Return the (x, y) coordinate for the center point of the cell that contains the specified text.  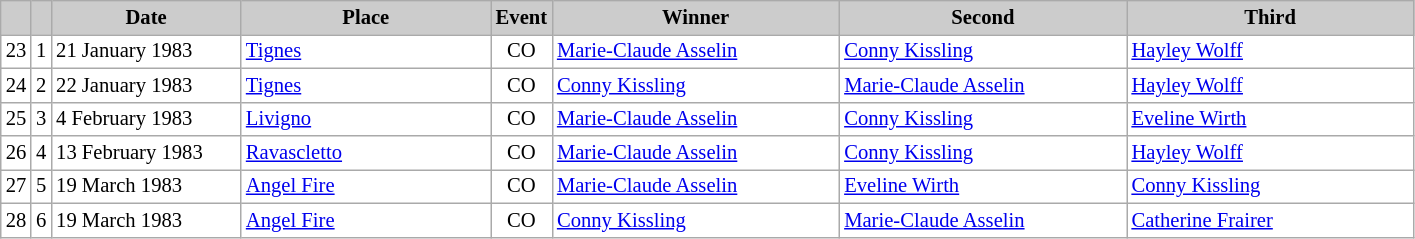
3 (41, 119)
4 February 1983 (146, 119)
28 (16, 220)
Livigno (366, 119)
23 (16, 51)
2 (41, 85)
Third (1270, 17)
22 January 1983 (146, 85)
Second (982, 17)
Event (522, 17)
Ravascletto (366, 153)
Place (366, 17)
21 January 1983 (146, 51)
4 (41, 153)
Winner (696, 17)
6 (41, 220)
Catherine Frairer (1270, 220)
13 February 1983 (146, 153)
27 (16, 186)
25 (16, 119)
24 (16, 85)
5 (41, 186)
26 (16, 153)
1 (41, 51)
Date (146, 17)
